Return (X, Y) of the center of cell containing provided text 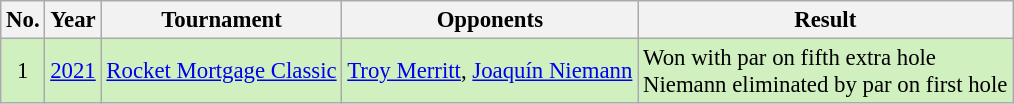
Tournament (222, 20)
Won with par on fifth extra holeNiemann eliminated by par on first hole (826, 72)
Opponents (490, 20)
No. (23, 20)
Troy Merritt, Joaquín Niemann (490, 72)
Rocket Mortgage Classic (222, 72)
Result (826, 20)
Year (73, 20)
2021 (73, 72)
1 (23, 72)
